Determine the (x, y) coordinate at the center of the cell enclosing the given text.  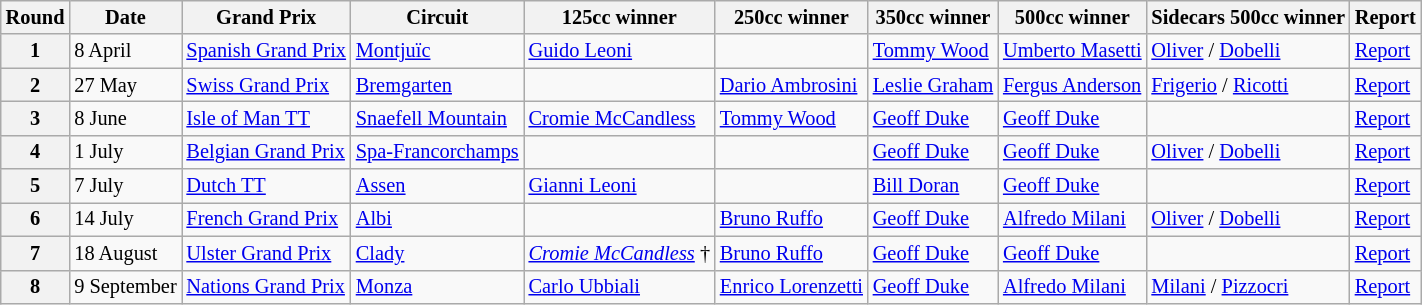
Albi (438, 219)
Circuit (438, 17)
Assen (438, 186)
Isle of Man TT (266, 118)
Clady (438, 253)
Carlo Ubbiali (620, 287)
14 July (125, 219)
Gianni Leoni (620, 186)
Sidecars 500cc winner (1248, 17)
Montjuïc (438, 51)
Frigerio / Ricotti (1248, 85)
Monza (438, 287)
7 July (125, 186)
Snaefell Mountain (438, 118)
Guido Leoni (620, 51)
7 (36, 253)
125cc winner (620, 17)
Milani / Pizzocri (1248, 287)
27 May (125, 85)
Date (125, 17)
Dario Ambrosini (792, 85)
Bill Doran (933, 186)
8 June (125, 118)
8 (36, 287)
Bremgarten (438, 85)
Belgian Grand Prix (266, 152)
500cc winner (1072, 17)
4 (36, 152)
French Grand Prix (266, 219)
3 (36, 118)
8 April (125, 51)
Grand Prix (266, 17)
2 (36, 85)
Spanish Grand Prix (266, 51)
6 (36, 219)
Cromie McCandless † (620, 253)
5 (36, 186)
Leslie Graham (933, 85)
Fergus Anderson (1072, 85)
18 August (125, 253)
1 (36, 51)
Dutch TT (266, 186)
Enrico Lorenzetti (792, 287)
350cc winner (933, 17)
Ulster Grand Prix (266, 253)
Cromie McCandless (620, 118)
Spa-Francorchamps (438, 152)
9 September (125, 287)
Nations Grand Prix (266, 287)
1 July (125, 152)
Swiss Grand Prix (266, 85)
Round (36, 17)
250cc winner (792, 17)
Umberto Masetti (1072, 51)
